Return [X, Y] of the center of cell containing provided text 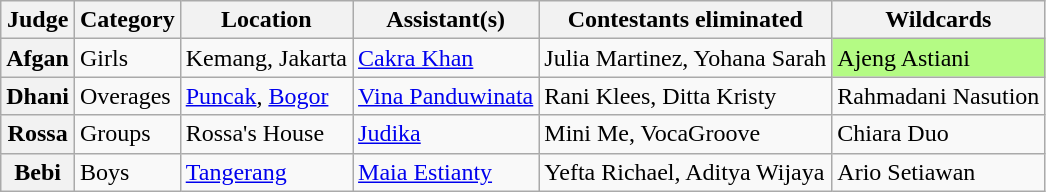
Groups [128, 134]
Maia Estianty [446, 172]
Afgan [38, 58]
Category [128, 20]
Chiara Duo [938, 134]
Yefta Richael, Aditya Wijaya [686, 172]
Rani Klees, Ditta Kristy [686, 96]
Location [266, 20]
Rossa [38, 134]
Julia Martinez, Yohana Sarah [686, 58]
Ajeng Astiani [938, 58]
Boys [128, 172]
Judge [38, 20]
Dhani [38, 96]
Contestants eliminated [686, 20]
Judika [446, 134]
Wildcards [938, 20]
Puncak, Bogor [266, 96]
Overages [128, 96]
Mini Me, VocaGroove [686, 134]
Ario Setiawan [938, 172]
Bebi [38, 172]
Vina Panduwinata [446, 96]
Rossa's House [266, 134]
Rahmadani Nasution [938, 96]
Cakra Khan [446, 58]
Assistant(s) [446, 20]
Tangerang [266, 172]
Kemang, Jakarta [266, 58]
Girls [128, 58]
